For the text-containing cell, return its midpoint in (x, y) coordinate format. 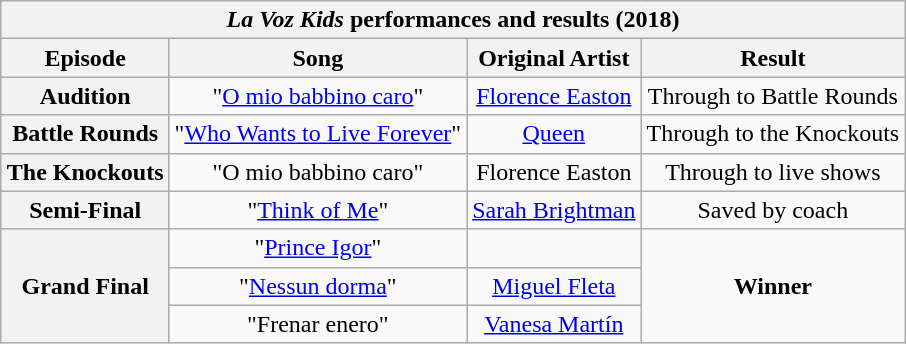
Through to Battle Rounds (773, 96)
Battle Rounds (85, 134)
"Nessun dorma" (318, 286)
Queen (554, 134)
Result (773, 58)
Semi-Final (85, 210)
"Frenar enero" (318, 324)
Miguel Fleta (554, 286)
Through to the Knockouts (773, 134)
Saved by coach (773, 210)
Grand Final (85, 286)
Audition (85, 96)
Sarah Brightman (554, 210)
Winner (773, 286)
The Knockouts (85, 172)
"Who Wants to Live Forever" (318, 134)
"Prince Igor" (318, 248)
Vanesa Martín (554, 324)
Original Artist (554, 58)
La Voz Kids performances and results (2018) (452, 20)
Episode (85, 58)
Song (318, 58)
Through to live shows (773, 172)
"Think of Me" (318, 210)
